Search for the cell housing the specified text and yield its [X, Y] center coordinate. 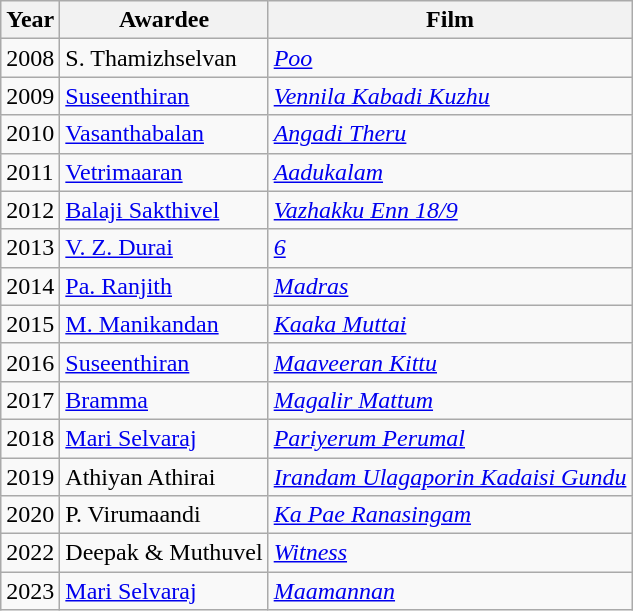
Maaveeran Kittu [450, 362]
2010 [30, 134]
Vasanthabalan [164, 134]
Pa. Ranjith [164, 286]
M. Manikandan [164, 324]
Year [30, 20]
2019 [30, 477]
Poo [450, 58]
2022 [30, 553]
2020 [30, 515]
2018 [30, 438]
Angadi Theru [450, 134]
Balaji Sakthivel [164, 210]
Aadukalam [450, 172]
Irandam Ulagaporin Kadaisi Gundu [450, 477]
V. Z. Durai [164, 248]
Awardee [164, 20]
Ka Pae Ranasingam [450, 515]
2008 [30, 58]
2017 [30, 400]
Athiyan Athirai [164, 477]
P. Virumaandi [164, 515]
2013 [30, 248]
Vennila Kabadi Kuzhu [450, 96]
2015 [30, 324]
Film [450, 20]
Maamannan [450, 591]
Deepak & Muthuvel [164, 553]
2012 [30, 210]
2011 [30, 172]
2014 [30, 286]
S. Thamizhselvan [164, 58]
2023 [30, 591]
Madras [450, 286]
Witness [450, 553]
Bramma [164, 400]
2016 [30, 362]
Vazhakku Enn 18/9 [450, 210]
Magalir Mattum [450, 400]
6 [450, 248]
Vetrimaaran [164, 172]
Kaaka Muttai [450, 324]
2009 [30, 96]
Pariyerum Perumal [450, 438]
